Extract the [x, y] coordinate from the center of the cell holding the provided text.  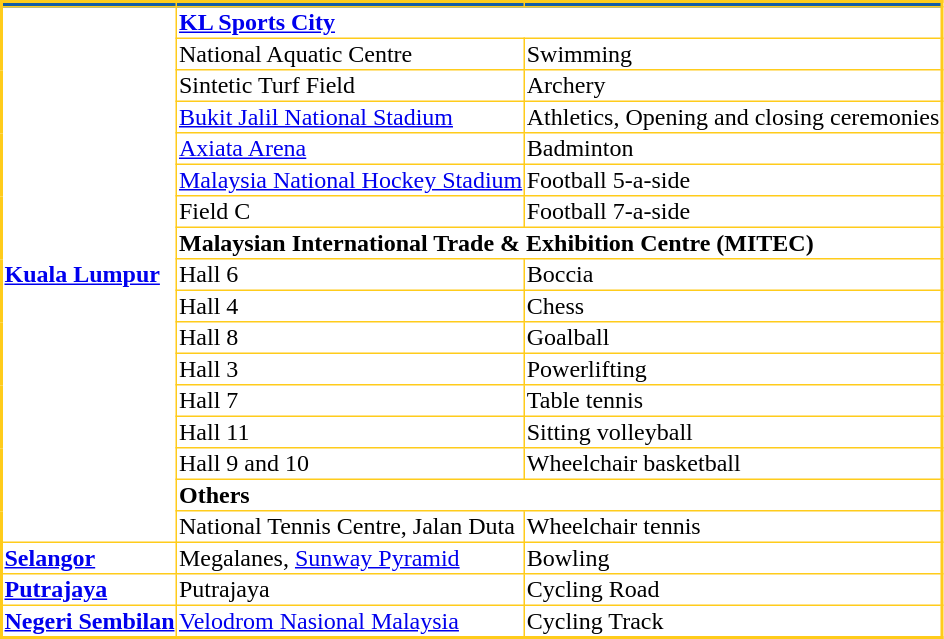
Bowling [734, 558]
Negeri Sembilan [90, 621]
Hall 9 and 10 [351, 464]
Hall 11 [351, 432]
Sintetic Turf Field [351, 86]
Hall 4 [351, 306]
Hall 7 [351, 401]
Field C [351, 212]
Football 5-a-side [734, 180]
Malaysia National Hockey Stadium [351, 180]
Hall 6 [351, 275]
Hall 3 [351, 369]
Bukit Jalil National Stadium [351, 117]
Selangor [90, 558]
Hall 8 [351, 338]
Cycling Track [734, 621]
Malaysian International Trade & Exhibition Centre (MITEC) [560, 243]
Others [560, 495]
Goalball [734, 338]
Archery [734, 86]
Swimming [734, 54]
Kuala Lumpur [90, 275]
Chess [734, 306]
Boccia [734, 275]
Badminton [734, 149]
Cycling Road [734, 590]
Powerlifting [734, 369]
Velodrom Nasional Malaysia [351, 621]
Wheelchair basketball [734, 464]
KL Sports City [560, 23]
Wheelchair tennis [734, 527]
Megalanes, Sunway Pyramid [351, 558]
Football 7-a-side [734, 212]
National Aquatic Centre [351, 54]
Axiata Arena [351, 149]
Sitting volleyball [734, 432]
Athletics, Opening and closing ceremonies [734, 117]
Table tennis [734, 401]
National Tennis Centre, Jalan Duta [351, 527]
